Search for the cell housing the specified text and yield its [X, Y] center coordinate. 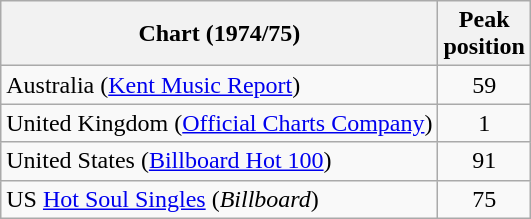
59 [484, 85]
US Hot Soul Singles (Billboard) [220, 199]
United States (Billboard Hot 100) [220, 161]
Australia (Kent Music Report) [220, 85]
91 [484, 161]
United Kingdom (Official Charts Company) [220, 123]
Peak position [484, 34]
75 [484, 199]
1 [484, 123]
Chart (1974/75) [220, 34]
